Search for the cell housing the specified text and yield its (x, y) center coordinate. 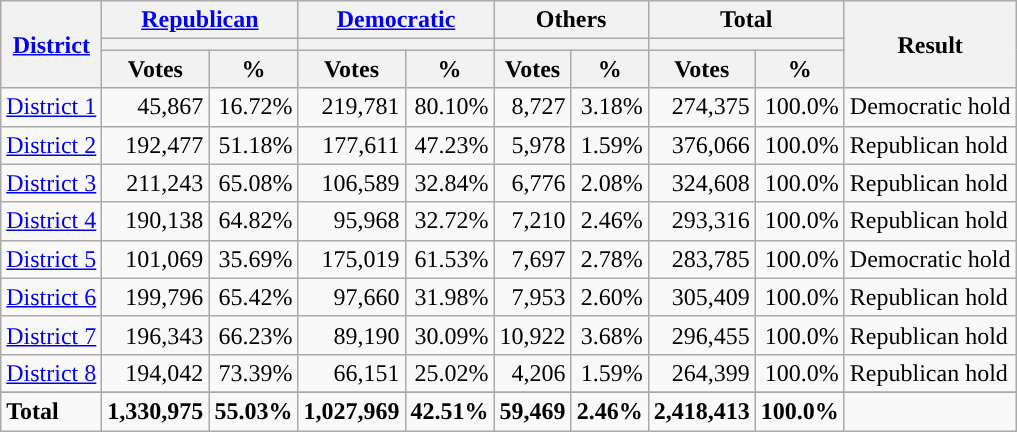
1,027,969 (352, 411)
73.39% (254, 373)
219,781 (352, 107)
District 7 (52, 335)
District 3 (52, 183)
59,469 (532, 411)
10,922 (532, 335)
55.03% (254, 411)
324,608 (702, 183)
42.51% (450, 411)
6,776 (532, 183)
47.23% (450, 145)
101,069 (156, 259)
District 8 (52, 373)
31.98% (450, 297)
264,399 (702, 373)
District 5 (52, 259)
283,785 (702, 259)
61.53% (450, 259)
177,611 (352, 145)
2.60% (610, 297)
64.82% (254, 221)
4,206 (532, 373)
32.72% (450, 221)
1,330,975 (156, 411)
376,066 (702, 145)
66,151 (352, 373)
97,660 (352, 297)
5,978 (532, 145)
Result (930, 44)
175,019 (352, 259)
District 1 (52, 107)
Republican (200, 20)
95,968 (352, 221)
30.09% (450, 335)
Others (571, 20)
51.18% (254, 145)
66.23% (254, 335)
190,138 (156, 221)
211,243 (156, 183)
196,343 (156, 335)
District 4 (52, 221)
7,953 (532, 297)
2,418,413 (702, 411)
7,210 (532, 221)
80.10% (450, 107)
Democratic (396, 20)
296,455 (702, 335)
3.18% (610, 107)
2.78% (610, 259)
65.42% (254, 297)
35.69% (254, 259)
District 2 (52, 145)
89,190 (352, 335)
293,316 (702, 221)
274,375 (702, 107)
3.68% (610, 335)
106,589 (352, 183)
District 6 (52, 297)
16.72% (254, 107)
65.08% (254, 183)
194,042 (156, 373)
District (52, 44)
25.02% (450, 373)
32.84% (450, 183)
305,409 (702, 297)
2.08% (610, 183)
8,727 (532, 107)
7,697 (532, 259)
192,477 (156, 145)
45,867 (156, 107)
199,796 (156, 297)
